Output the [X, Y] coordinate of the center of the cell containing the given text.  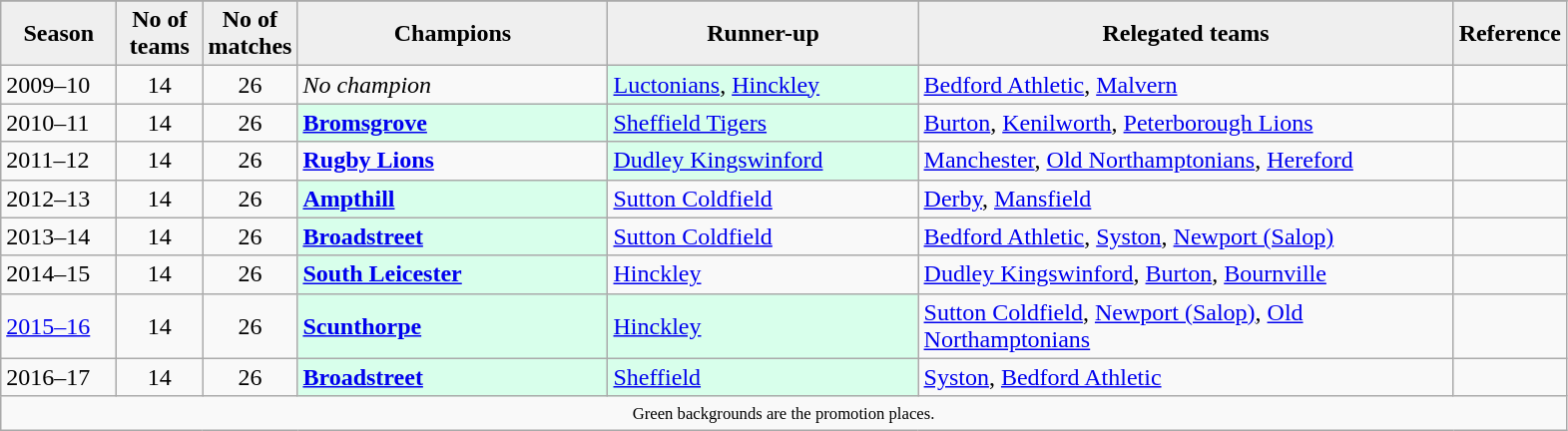
2013–14 [59, 236]
Bromsgrove [453, 123]
Sheffield [763, 377]
Reference [1509, 34]
Season [59, 34]
2010–11 [59, 123]
South Leicester [453, 274]
Green backgrounds are the promotion places. [784, 413]
No of teams [160, 34]
Sheffield Tigers [763, 123]
Sutton Coldfield, Newport (Salop), Old Northamptonians [1186, 325]
Ampthill [453, 199]
Dudley Kingswinford [763, 161]
Scunthorpe [453, 325]
2011–12 [59, 161]
Manchester, Old Northamptonians, Hereford [1186, 161]
Bedford Athletic, Malvern [1186, 85]
Burton, Kenilworth, Peterborough Lions [1186, 123]
Champions [453, 34]
Luctonians, Hinckley [763, 85]
Dudley Kingswinford, Burton, Bournville [1186, 274]
2016–17 [59, 377]
Runner-up [763, 34]
Derby, Mansfield [1186, 199]
2014–15 [59, 274]
2012–13 [59, 199]
Rugby Lions [453, 161]
Relegated teams [1186, 34]
2009–10 [59, 85]
No champion [453, 85]
No of matches [250, 34]
Bedford Athletic, Syston, Newport (Salop) [1186, 236]
Syston, Bedford Athletic [1186, 377]
2015–16 [59, 325]
